Return the (X, Y) coordinate for the center point of the cell that contains the specified text.  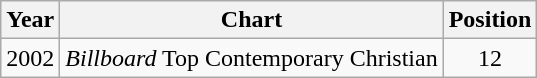
2002 (30, 58)
12 (490, 58)
Chart (252, 20)
Billboard Top Contemporary Christian (252, 58)
Year (30, 20)
Position (490, 20)
